Return [x, y] of the center of cell containing provided text 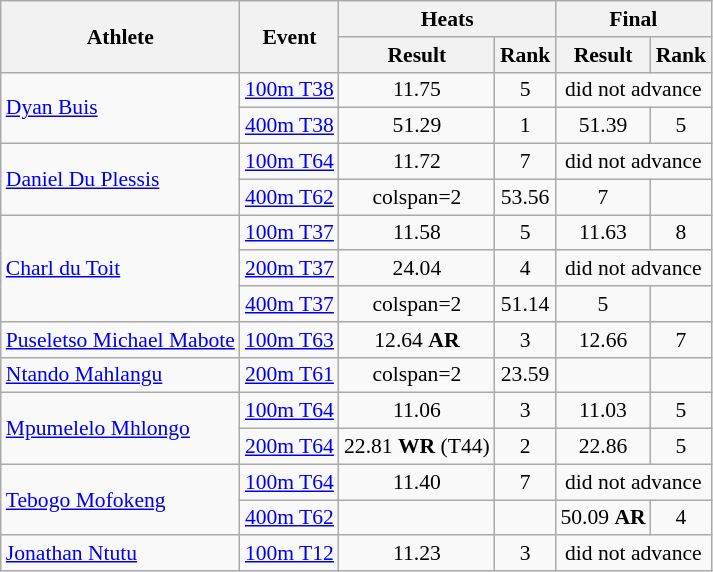
11.03 [602, 411]
51.14 [526, 304]
22.81 WR (T44) [417, 447]
Jonathan Ntutu [120, 554]
51.39 [602, 126]
Dyan Buis [120, 108]
Ntando Mahlangu [120, 375]
12.66 [602, 340]
53.56 [526, 197]
100m T37 [290, 233]
400m T37 [290, 304]
2 [526, 447]
11.72 [417, 162]
400m T38 [290, 126]
Heats [447, 19]
100m T38 [290, 90]
11.06 [417, 411]
Mpumelelo Mhlongo [120, 428]
12.64 AR [417, 340]
200m T37 [290, 269]
Puseletso Michael Mabote [120, 340]
11.40 [417, 482]
11.58 [417, 233]
200m T64 [290, 447]
200m T61 [290, 375]
51.29 [417, 126]
11.63 [602, 233]
22.86 [602, 447]
Charl du Toit [120, 268]
Tebogo Mofokeng [120, 500]
Athlete [120, 36]
11.23 [417, 554]
100m T63 [290, 340]
11.75 [417, 90]
100m T12 [290, 554]
Final [633, 19]
8 [682, 233]
23.59 [526, 375]
50.09 AR [602, 518]
1 [526, 126]
24.04 [417, 269]
Event [290, 36]
Daniel Du Plessis [120, 180]
